Find where the given text appears and provide that cell's center as (X, Y) coordinate. 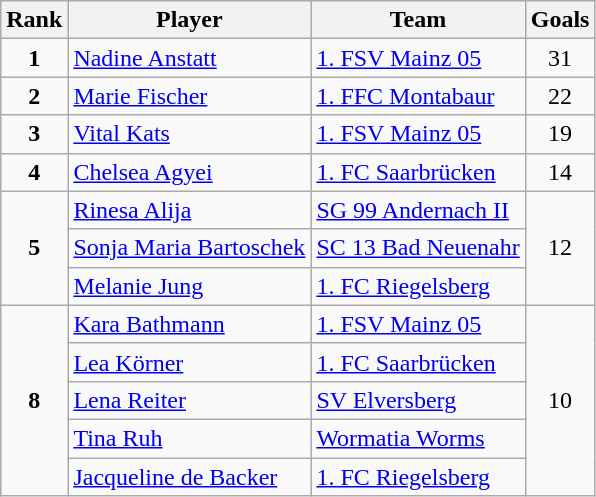
Rinesa Alija (190, 210)
2 (34, 96)
4 (34, 172)
31 (560, 58)
19 (560, 134)
Chelsea Agyei (190, 172)
1 (34, 58)
SG 99 Andernach II (418, 210)
Player (190, 20)
Lena Reiter (190, 400)
3 (34, 134)
8 (34, 400)
Goals (560, 20)
Jacqueline de Backer (190, 477)
10 (560, 400)
1. FFC Montabaur (418, 96)
Vital Kats (190, 134)
Sonja Maria Bartoschek (190, 248)
Nadine Anstatt (190, 58)
Wormatia Worms (418, 438)
5 (34, 248)
SV Elversberg (418, 400)
Rank (34, 20)
Kara Bathmann (190, 324)
Team (418, 20)
14 (560, 172)
Tina Ruh (190, 438)
Melanie Jung (190, 286)
22 (560, 96)
Lea Körner (190, 362)
12 (560, 248)
Marie Fischer (190, 96)
SC 13 Bad Neuenahr (418, 248)
